Capture the cell that displays the provided text and extract its [x, y] central coordinate. 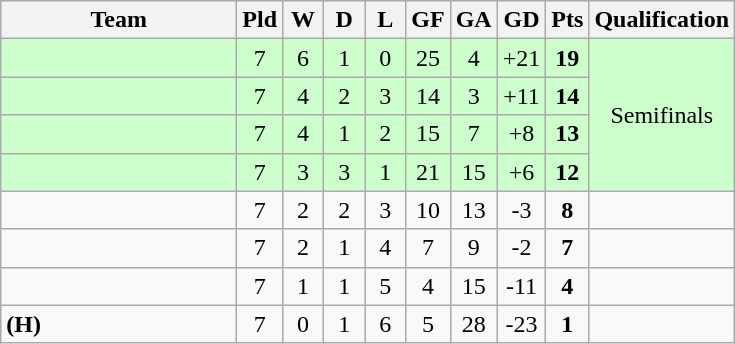
-2 [522, 248]
GF [428, 20]
-11 [522, 286]
Team [119, 20]
9 [474, 248]
GD [522, 20]
D [344, 20]
(H) [119, 324]
+21 [522, 58]
21 [428, 172]
W [304, 20]
-3 [522, 210]
Pld [260, 20]
12 [568, 172]
Qualification [662, 20]
+11 [522, 96]
28 [474, 324]
19 [568, 58]
L [386, 20]
+6 [522, 172]
8 [568, 210]
+8 [522, 134]
GA [474, 20]
25 [428, 58]
10 [428, 210]
-23 [522, 324]
Semifinals [662, 115]
Pts [568, 20]
